Return [X, Y] of the center of cell containing provided text 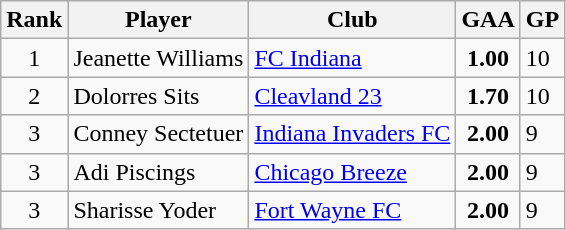
Rank [34, 20]
GAA [488, 20]
1.70 [488, 96]
1.00 [488, 58]
1 [34, 58]
Adi Piscings [158, 172]
Indiana Invaders FC [352, 134]
Chicago Breeze [352, 172]
Jeanette Williams [158, 58]
Fort Wayne FC [352, 210]
GP [542, 20]
Player [158, 20]
FC Indiana [352, 58]
2 [34, 96]
Sharisse Yoder [158, 210]
Conney Sectetuer [158, 134]
Cleavland 23 [352, 96]
Dolorres Sits [158, 96]
Club [352, 20]
